Provide the (X, Y) coordinate of the cell's center where the given text is located.  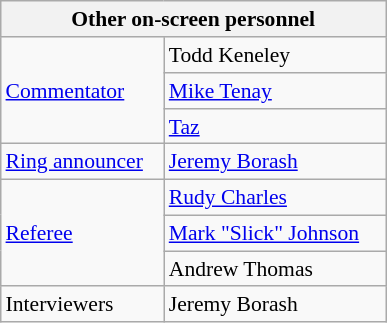
Ring announcer (82, 162)
Todd Keneley (275, 55)
Rudy Charles (275, 197)
Other on-screen personnel (194, 19)
Interviewers (82, 304)
Taz (275, 126)
Commentator (82, 90)
Andrew Thomas (275, 269)
Mark "Slick" Johnson (275, 233)
Mike Tenay (275, 91)
Referee (82, 232)
